Determine the [X, Y] coordinate at the center of the cell enclosing the given text.  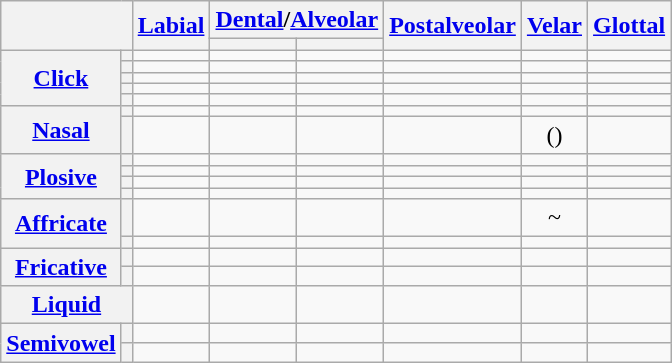
Glottal [630, 26]
() [554, 135]
Postalveolar [453, 26]
~ [554, 218]
Nasal [61, 130]
Liquid [66, 305]
Affricate [61, 224]
Fricative [61, 267]
Plosive [61, 176]
Dental/Alveolar [297, 20]
Click [61, 78]
Semivowel [61, 343]
Velar [554, 26]
Labial [171, 26]
